Capture the cell that displays the provided text and extract its [x, y] central coordinate. 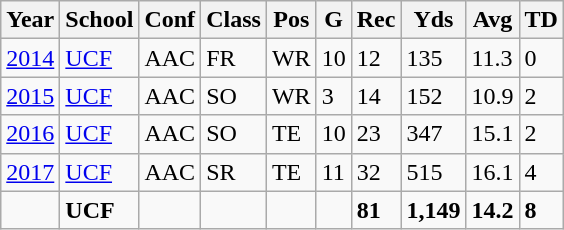
515 [434, 172]
10.9 [492, 96]
11.3 [492, 58]
14 [376, 96]
G [334, 20]
3 [334, 96]
2017 [30, 172]
School [100, 20]
Yds [434, 20]
135 [434, 58]
2014 [30, 58]
Rec [376, 20]
2016 [30, 134]
12 [376, 58]
11 [334, 172]
Class [234, 20]
81 [376, 210]
4 [541, 172]
2015 [30, 96]
FR [234, 58]
Pos [291, 20]
23 [376, 134]
32 [376, 172]
14.2 [492, 210]
8 [541, 210]
0 [541, 58]
SR [234, 172]
16.1 [492, 172]
Year [30, 20]
TD [541, 20]
1,149 [434, 210]
347 [434, 134]
Avg [492, 20]
15.1 [492, 134]
152 [434, 96]
Conf [170, 20]
